Extract the (x, y) coordinate from the center of the cell holding the provided text.  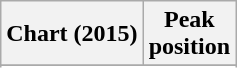
Chart (2015) (72, 34)
Peakposition (189, 34)
